Extract the [x, y] coordinate from the center of the cell holding the provided text.  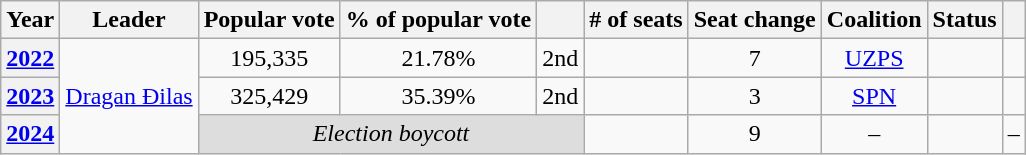
195,335 [269, 58]
2022 [30, 58]
Coalition [874, 20]
9 [754, 134]
Status [964, 20]
7 [754, 58]
2023 [30, 96]
35.39% [438, 96]
Seat change [754, 20]
21.78% [438, 58]
Leader [129, 20]
UZPS [874, 58]
Election boycott [391, 134]
2024 [30, 134]
Dragan Đilas [129, 96]
SPN [874, 96]
# of seats [636, 20]
Year [30, 20]
Popular vote [269, 20]
% of popular vote [438, 20]
3 [754, 96]
325,429 [269, 96]
